Identify which cell holds the provided text, then report its (x, y) central coordinate. 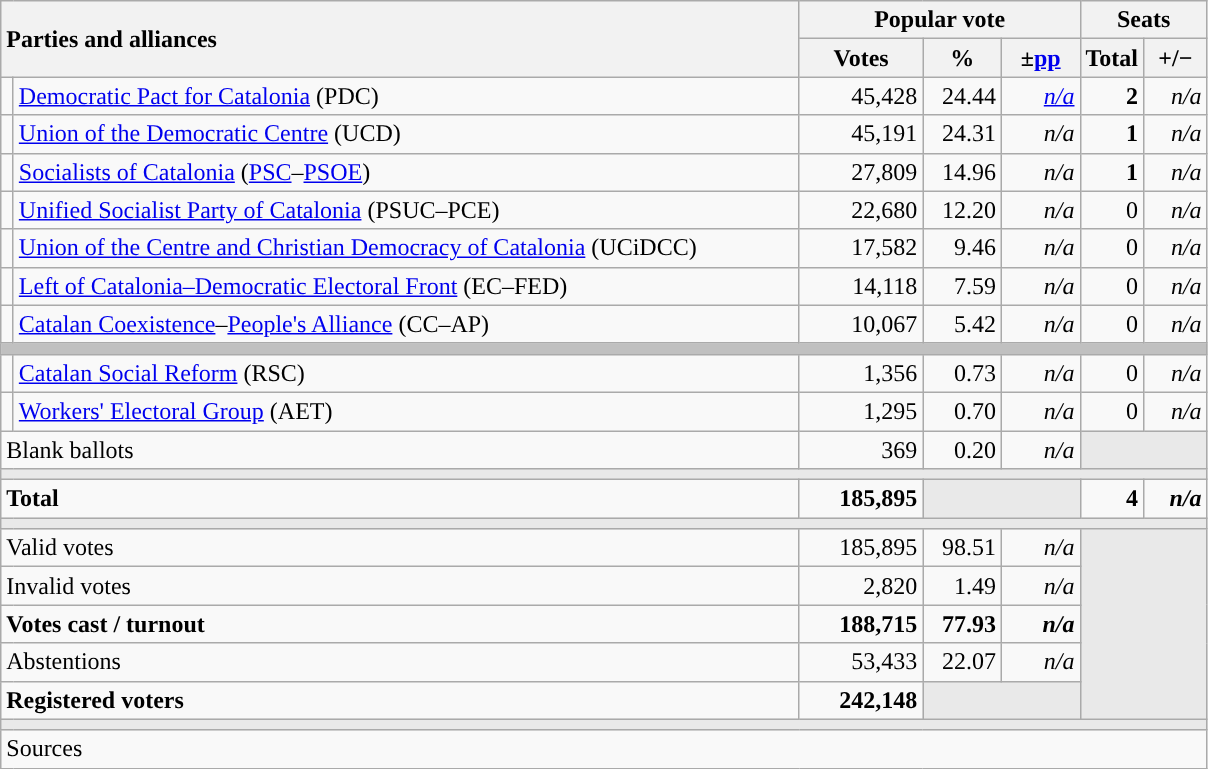
0.73 (962, 373)
Invalid votes (400, 586)
17,582 (861, 248)
Catalan Coexistence–People's Alliance (CC–AP) (406, 324)
2,820 (861, 586)
Unified Socialist Party of Catalonia (PSUC–PCE) (406, 210)
242,148 (861, 700)
0.70 (962, 411)
Votes cast / turnout (400, 624)
Votes (861, 58)
Valid votes (400, 548)
2 (1112, 96)
+/− (1176, 58)
Union of the Democratic Centre (UCD) (406, 134)
Sources (604, 749)
45,191 (861, 134)
Parties and alliances (400, 39)
Abstentions (400, 662)
24.44 (962, 96)
14,118 (861, 286)
53,433 (861, 662)
27,809 (861, 172)
1,356 (861, 373)
Workers' Electoral Group (AET) (406, 411)
0.20 (962, 449)
4 (1112, 499)
1,295 (861, 411)
Popular vote (940, 20)
22.07 (962, 662)
45,428 (861, 96)
7.59 (962, 286)
369 (861, 449)
Democratic Pact for Catalonia (PDC) (406, 96)
5.42 (962, 324)
24.31 (962, 134)
Catalan Social Reform (RSC) (406, 373)
Union of the Centre and Christian Democracy of Catalonia (UCiDCC) (406, 248)
Socialists of Catalonia (PSC–PSOE) (406, 172)
±pp (1040, 58)
Seats (1144, 20)
9.46 (962, 248)
98.51 (962, 548)
77.93 (962, 624)
22,680 (861, 210)
Registered voters (400, 700)
188,715 (861, 624)
Left of Catalonia–Democratic Electoral Front (EC–FED) (406, 286)
Blank ballots (400, 449)
10,067 (861, 324)
12.20 (962, 210)
% (962, 58)
14.96 (962, 172)
1.49 (962, 586)
